Search for the cell housing the specified text and yield its (X, Y) center coordinate. 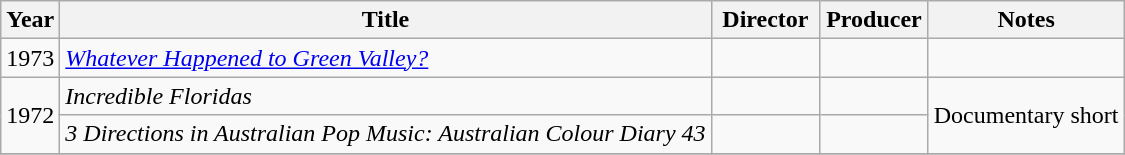
Whatever Happened to Green Valley? (386, 58)
Documentary short (1026, 115)
Producer (874, 20)
Director (766, 20)
Year (30, 20)
Notes (1026, 20)
Incredible Floridas (386, 96)
1972 (30, 115)
Title (386, 20)
1973 (30, 58)
3 Directions in Australian Pop Music: Australian Colour Diary 43 (386, 134)
